From the cell containing the given text, extract its center point as (X, Y) coordinate. 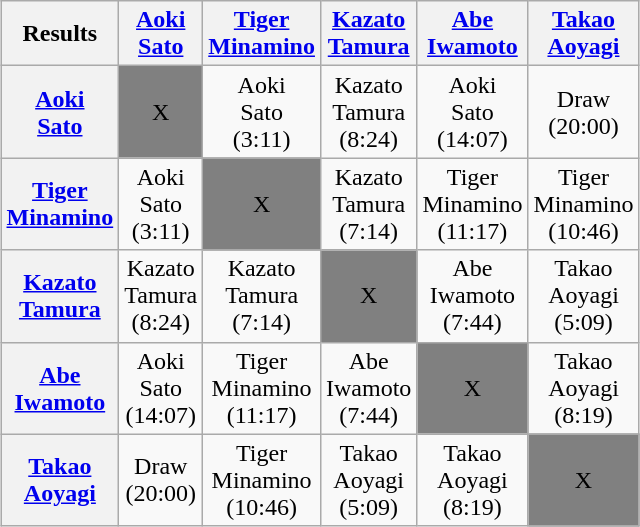
Results (60, 34)
